Capture the cell that displays the provided text and extract its (X, Y) central coordinate. 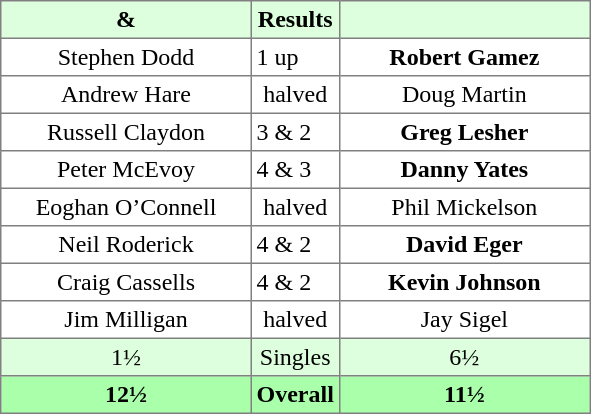
Jay Sigel (464, 320)
1½ (126, 357)
Russell Claydon (126, 132)
Singles (295, 357)
4 & 3 (295, 170)
3 & 2 (295, 132)
Stephen Dodd (126, 57)
& (126, 20)
Eoghan O’Connell (126, 207)
Andrew Hare (126, 95)
Greg Lesher (464, 132)
Doug Martin (464, 95)
Phil Mickelson (464, 207)
Kevin Johnson (464, 282)
Robert Gamez (464, 57)
Overall (295, 395)
Results (295, 20)
Craig Cassells (126, 282)
1 up (295, 57)
Neil Roderick (126, 245)
Peter McEvoy (126, 170)
11½ (464, 395)
12½ (126, 395)
6½ (464, 357)
Danny Yates (464, 170)
David Eger (464, 245)
Jim Milligan (126, 320)
